Return the (x, y) coordinate for the center point of the cell that contains the specified text.  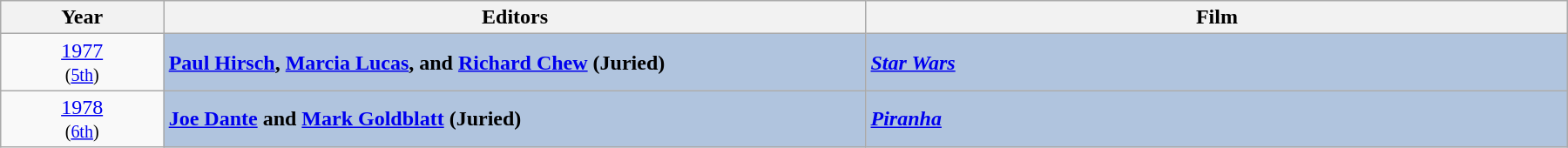
Star Wars (1217, 63)
Editors (515, 17)
Year (82, 17)
1978(6th) (82, 118)
Joe Dante and Mark Goldblatt (Juried) (515, 118)
Paul Hirsch, Marcia Lucas, and Richard Chew (Juried) (515, 63)
1977(5th) (82, 63)
Piranha (1217, 118)
Film (1217, 17)
